Determine the (X, Y) coordinate at the center of the cell enclosing the given text.  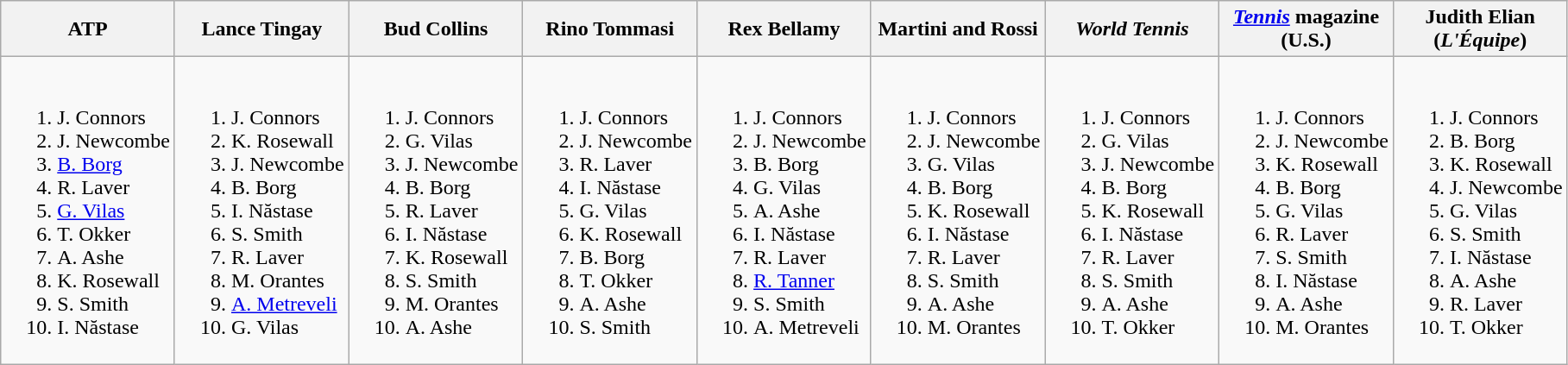
J. Connors G. Vilas J. Newcombe B. Borg K. Rosewall I. Năstase R. Laver S. Smith A. Ashe T. Okker (1132, 211)
J. Connors J. Newcombe R. Laver I. Năstase G. Vilas K. Rosewall B. Borg T. Okker A. Ashe S. Smith (610, 211)
Judith Elian(L'Équipe) (1480, 29)
Bud Collins (436, 29)
J. Connors J. Newcombe K. Rosewall B. Borg G. Vilas R. Laver S. Smith I. Năstase A. Ashe M. Orantes (1307, 211)
Lance Tingay (261, 29)
Rino Tommasi (610, 29)
Rex Bellamy (784, 29)
J. Connors B. Borg K. Rosewall J. Newcombe G. Vilas S. Smith I. Năstase A. Ashe R. Laver T. Okker (1480, 211)
J. Connors J. Newcombe B. Borg G. Vilas A. Ashe I. Năstase R. Laver R. Tanner S. Smith A. Metreveli (784, 211)
World Tennis (1132, 29)
J. Connors J. Newcombe G. Vilas B. Borg K. Rosewall I. Năstase R. Laver S. Smith A. Ashe M. Orantes (958, 211)
ATP (88, 29)
Tennis magazine(U.S.) (1307, 29)
Martini and Rossi (958, 29)
J. Connors G. Vilas J. Newcombe B. Borg R. Laver I. Năstase K. Rosewall S. Smith M. Orantes A. Ashe (436, 211)
J. Connors K. Rosewall J. Newcombe B. Borg I. Năstase S. Smith R. Laver M. Orantes A. Metreveli G. Vilas (261, 211)
J. Connors J. Newcombe B. Borg R. Laver G. Vilas T. Okker A. Ashe K. Rosewall S. Smith I. Năstase (88, 211)
